Search for the cell housing the specified text and yield its [x, y] center coordinate. 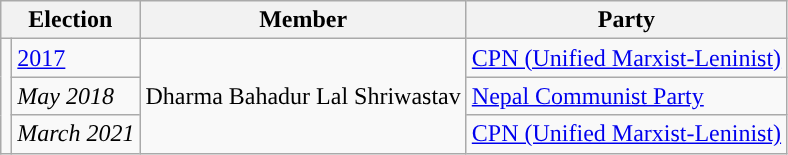
Party [626, 20]
2017 [76, 58]
March 2021 [76, 134]
Dharma Bahadur Lal Shriwastav [303, 96]
Election [70, 20]
Nepal Communist Party [626, 96]
Member [303, 20]
May 2018 [76, 96]
